Provide the (x, y) coordinate of the cell's center where the given text is located.  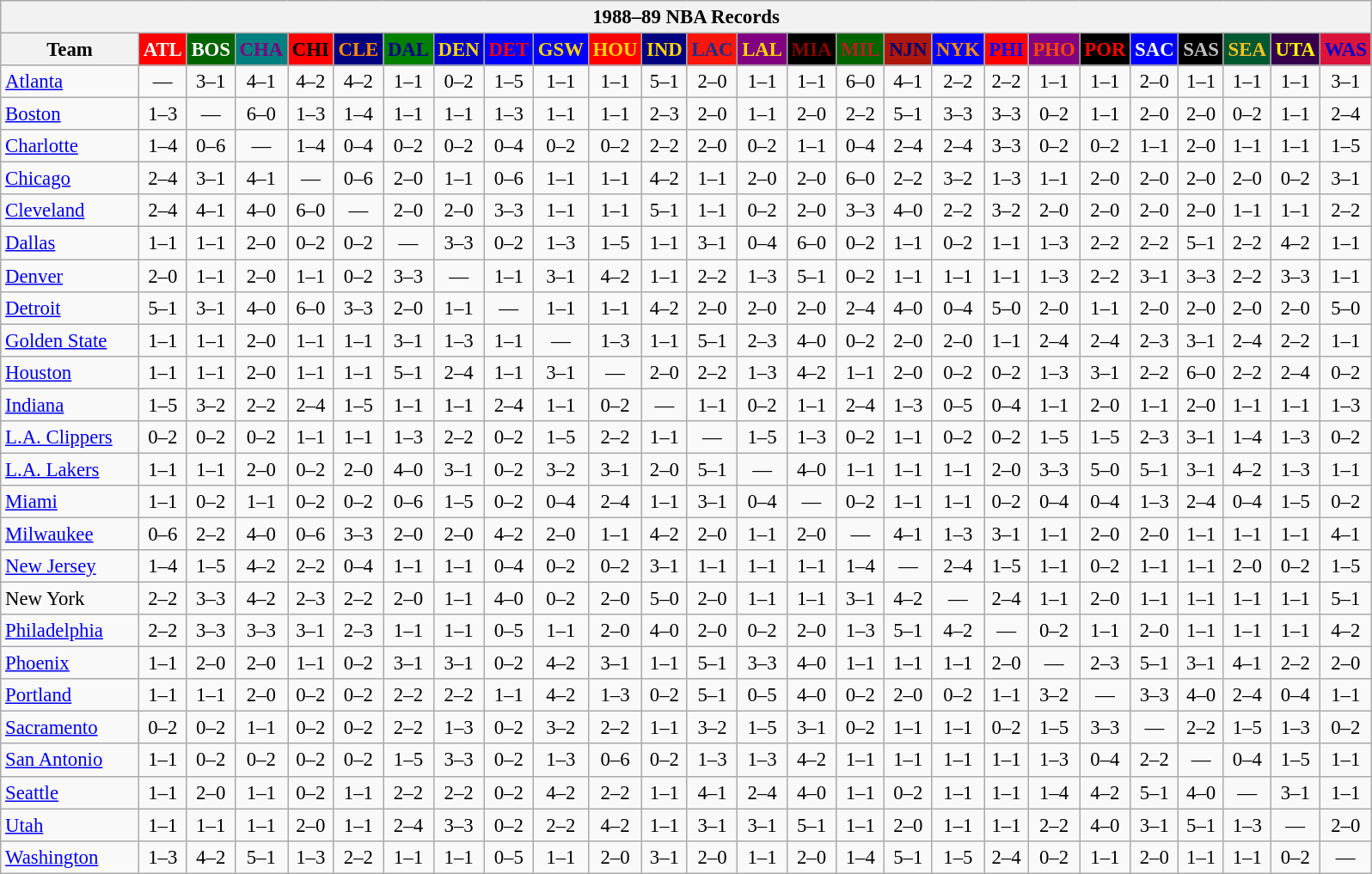
Dallas (70, 243)
GSW (560, 50)
Portland (70, 695)
New York (70, 599)
SEA (1246, 50)
SAS (1201, 50)
LAC (712, 50)
NJN (908, 50)
SAC (1155, 50)
Team (70, 50)
PHI (1006, 50)
Phoenix (70, 663)
ATL (162, 50)
NYK (958, 50)
1988–89 NBA Records (686, 17)
DET (509, 50)
Atlanta (70, 82)
Sacramento (70, 728)
CLE (358, 50)
POR (1106, 50)
New Jersey (70, 566)
Denver (70, 276)
L.A. Lakers (70, 469)
Golden State (70, 340)
Boston (70, 114)
Philadelphia (70, 631)
Utah (70, 825)
Washington (70, 857)
WAS (1345, 50)
LAL (762, 50)
BOS (211, 50)
Detroit (70, 308)
Chicago (70, 179)
San Antonio (70, 761)
DEN (459, 50)
Charlotte (70, 146)
DAL (409, 50)
CHA (261, 50)
Milwaukee (70, 534)
L.A. Clippers (70, 437)
MIA (812, 50)
Indiana (70, 405)
HOU (616, 50)
CHI (310, 50)
IND (665, 50)
MIL (861, 50)
Miami (70, 502)
PHO (1054, 50)
Cleveland (70, 211)
Seattle (70, 792)
UTA (1295, 50)
Houston (70, 372)
